Pinpoint the cell where the given text exists, returning its (X, Y) midpoint coordinate. 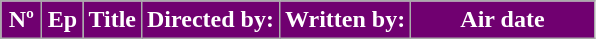
Air date (503, 20)
Nº (22, 20)
Ep (62, 20)
Written by: (344, 20)
Directed by: (210, 20)
Title (112, 20)
